Provide the [x, y] coordinate of the cell's center where the given text is located.  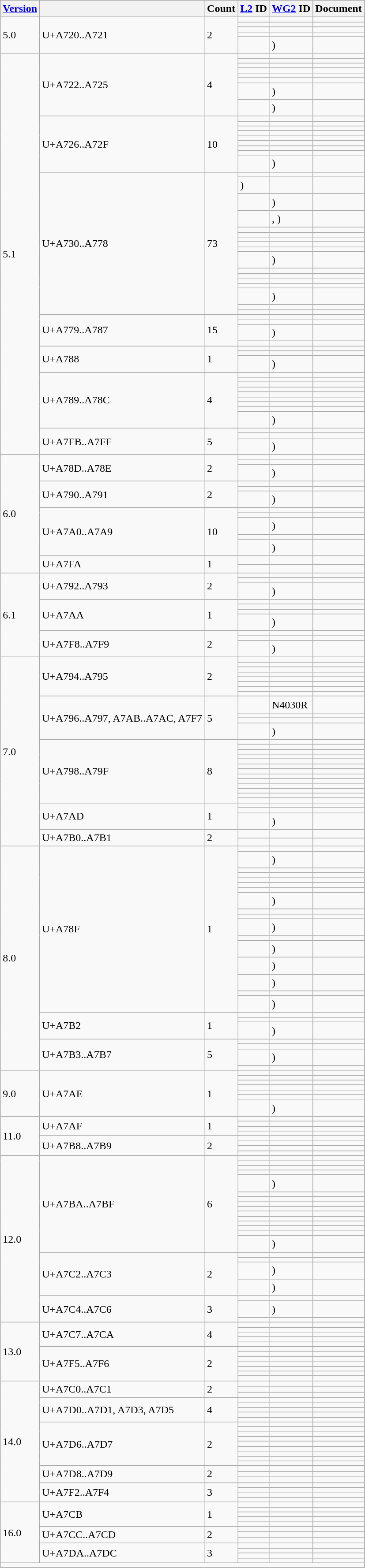
U+A720..A721 [122, 35]
U+A7CC..A7CD [122, 1535]
15 [222, 330]
L2 ID [254, 9]
U+A722..A725 [122, 85]
Document [339, 9]
U+A779..A787 [122, 330]
U+A794..A795 [122, 677]
U+A7D6..A7D7 [122, 1444]
73 [222, 243]
U+A78D..A78E [122, 468]
U+A7AD [122, 816]
9.0 [20, 1093]
U+A7AF [122, 1126]
U+A798..A79F [122, 771]
5.0 [20, 35]
5.1 [20, 254]
WG2 ID [291, 9]
U+A7D8..A7D9 [122, 1474]
14.0 [20, 1441]
U+A7D0..A7D1, A7D3, A7D5 [122, 1410]
U+A7B3..A7B7 [122, 1054]
U+A792..A793 [122, 586]
, ) [291, 219]
U+A7AA [122, 615]
U+A7C0..A7C1 [122, 1389]
U+A7B0..A7B1 [122, 838]
6.0 [20, 514]
U+A7F8..A7F9 [122, 644]
U+A7B8..A7B9 [122, 1146]
U+A7BA..A7BF [122, 1204]
U+A78F [122, 929]
U+A7C7..A7CA [122, 1334]
12.0 [20, 1239]
Version [20, 9]
11.0 [20, 1136]
7.0 [20, 752]
U+A7FB..A7FF [122, 441]
U+A7F2..A7F4 [122, 1492]
U+A7FA [122, 564]
6 [222, 1204]
U+A789..A78C [122, 400]
U+A7A0..A7A9 [122, 532]
U+A7C4..A7C6 [122, 1309]
U+A7B2 [122, 1026]
13.0 [20, 1352]
U+A7AE [122, 1093]
U+A796..A797, A7AB..A7AC, A7F7 [122, 718]
U+A730..A778 [122, 243]
N4030R [291, 704]
8 [222, 771]
U+A790..A791 [122, 495]
U+A788 [122, 359]
Count [222, 9]
8.0 [20, 958]
U+A7DA..A7DC [122, 1553]
16.0 [20, 1532]
U+A7F5..A7F6 [122, 1364]
6.1 [20, 615]
U+A726..A72F [122, 145]
U+A7C2..A7C3 [122, 1274]
U+A7CB [122, 1514]
